Detect which cell encompasses the target text, then output its [x, y] center coordinate. 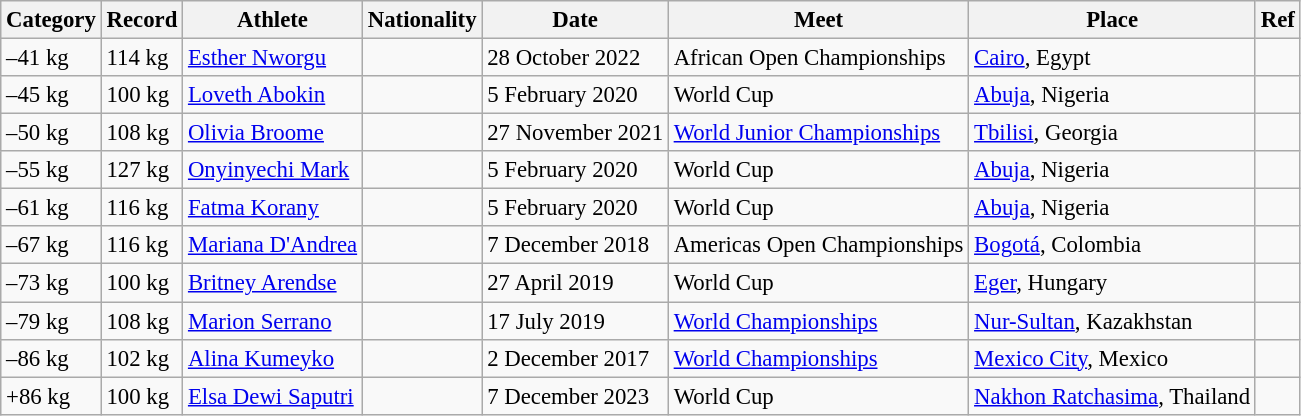
Meet [818, 20]
Fatma Korany [273, 208]
Nationality [422, 20]
Record [142, 20]
114 kg [142, 58]
–67 kg [51, 245]
27 November 2021 [575, 133]
17 July 2019 [575, 321]
World Junior Championships [818, 133]
Nakhon Ratchasima, Thailand [1112, 396]
–41 kg [51, 58]
+86 kg [51, 396]
Britney Arendse [273, 283]
Americas Open Championships [818, 245]
–61 kg [51, 208]
Bogotá, Colombia [1112, 245]
African Open Championships [818, 58]
7 December 2018 [575, 245]
–73 kg [51, 283]
Alina Kumeyko [273, 358]
Cairo, Egypt [1112, 58]
Loveth Abokin [273, 95]
Elsa Dewi Saputri [273, 396]
102 kg [142, 358]
2 December 2017 [575, 358]
–55 kg [51, 170]
Onyinyechi Mark [273, 170]
–79 kg [51, 321]
–50 kg [51, 133]
7 December 2023 [575, 396]
Nur-Sultan, Kazakhstan [1112, 321]
Olivia Broome [273, 133]
Esther Nworgu [273, 58]
Mariana D'Andrea [273, 245]
Mexico City, Mexico [1112, 358]
Ref [1278, 20]
Category [51, 20]
Marion Serrano [273, 321]
27 April 2019 [575, 283]
Date [575, 20]
Athlete [273, 20]
28 October 2022 [575, 58]
–86 kg [51, 358]
Tbilisi, Georgia [1112, 133]
127 kg [142, 170]
Place [1112, 20]
–45 kg [51, 95]
Eger, Hungary [1112, 283]
